Find where the given text appears and provide that cell's center as [X, Y] coordinate. 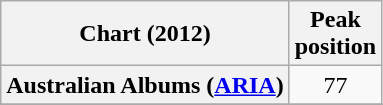
Peakposition [335, 34]
77 [335, 85]
Australian Albums (ARIA) [145, 85]
Chart (2012) [145, 34]
